From the cell containing the given text, extract its center point as [x, y] coordinate. 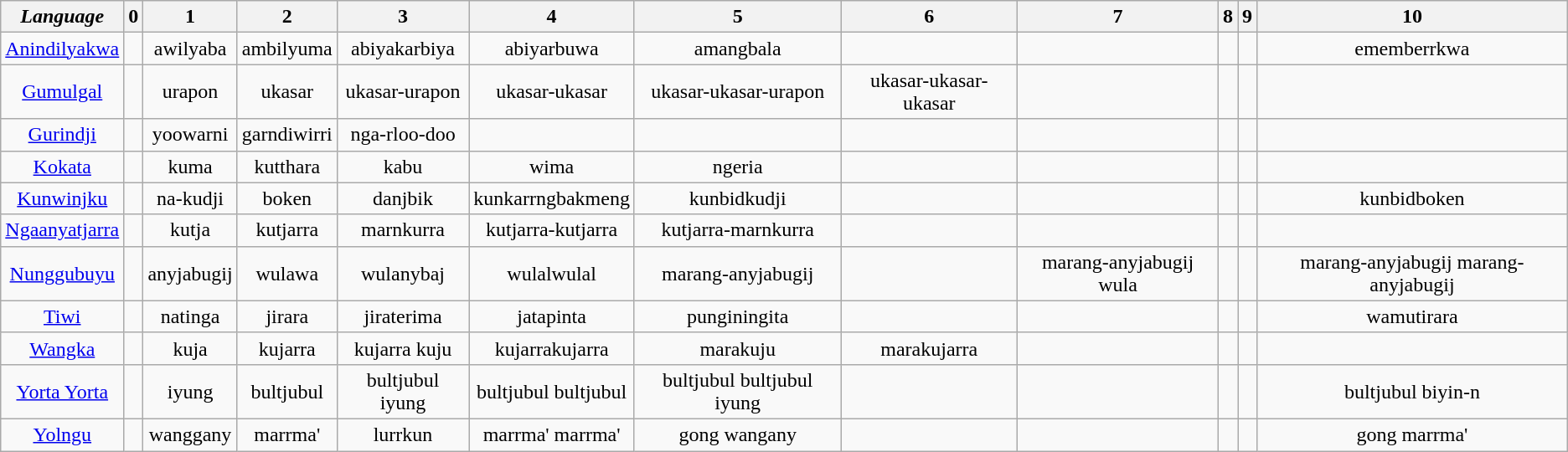
kunbidkudji [737, 198]
kunbidboken [1412, 198]
abiyakarbiya [403, 49]
7 [1118, 17]
danjbik [403, 198]
bultjubul [286, 392]
kabu [403, 167]
lurrkun [403, 434]
Wangka [62, 348]
marakuju [737, 348]
9 [1248, 17]
kuma [190, 167]
Nunggubuyu [62, 273]
natinga [190, 316]
10 [1412, 17]
6 [930, 17]
ememberrkwa [1412, 49]
wamutirara [1412, 316]
ukasar-urapon [403, 92]
yoowarni [190, 135]
kujarra [286, 348]
marang-anyjabugij marang-anyjabugij [1412, 273]
wulawa [286, 273]
Language [62, 17]
Gumulgal [62, 92]
punginingita [737, 316]
kutjarra-marnkurra [737, 230]
awilyaba [190, 49]
kutja [190, 230]
ukasar-ukasar [552, 92]
Yolngu [62, 434]
marrma' marrma' [552, 434]
Kokata [62, 167]
kujarra kuju [403, 348]
marnkurra [403, 230]
wulalwulal [552, 273]
bultjubul bultjubul iyung [737, 392]
Ngaanyatjarra [62, 230]
kunkarrngbakmeng [552, 198]
nga-rloo-doo [403, 135]
bultjubul iyung [403, 392]
jirara [286, 316]
marang-anyjabugij [737, 273]
5 [737, 17]
Yorta Yorta [62, 392]
Anindilyakwa [62, 49]
wulanybaj [403, 273]
0 [134, 17]
ukasar-ukasar-ukasar [930, 92]
Gurindji [62, 135]
boken [286, 198]
jiraterima [403, 316]
ambilyuma [286, 49]
jatapinta [552, 316]
Kunwinjku [62, 198]
kutjarra [286, 230]
8 [1228, 17]
iyung [190, 392]
anyjabugij [190, 273]
3 [403, 17]
bultjubul biyin-n [1412, 392]
4 [552, 17]
1 [190, 17]
kutthara [286, 167]
ngeria [737, 167]
kujarrakujarra [552, 348]
amangbala [737, 49]
garndiwirri [286, 135]
marrma' [286, 434]
na-kudji [190, 198]
kutjarra-kutjarra [552, 230]
gong wangany [737, 434]
wima [552, 167]
marang-anyjabugij wula [1118, 273]
abiyarbuwa [552, 49]
ukasar-ukasar-urapon [737, 92]
Tiwi [62, 316]
gong marrma' [1412, 434]
wanggany [190, 434]
urapon [190, 92]
2 [286, 17]
marakujarra [930, 348]
ukasar [286, 92]
bultjubul bultjubul [552, 392]
kuja [190, 348]
